Output the (X, Y) coordinate of the center of the cell containing the given text.  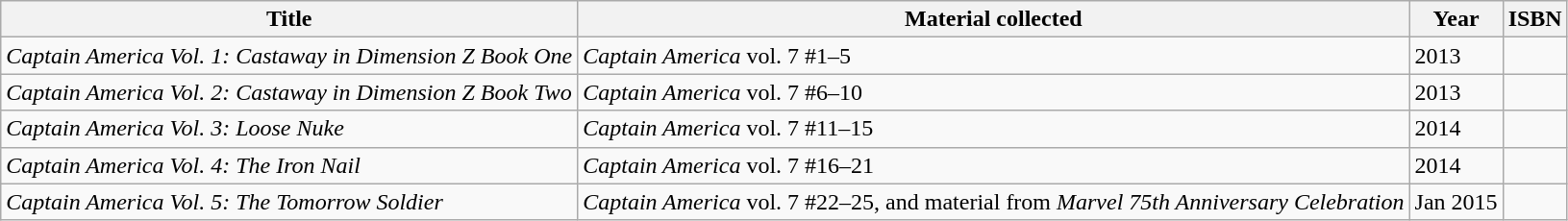
Captain America Vol. 2: Castaway in Dimension Z Book Two (289, 92)
Year (1456, 19)
Captain America vol. 7 #22–25, and material from Marvel 75th Anniversary Celebration (994, 202)
Captain America Vol. 1: Castaway in Dimension Z Book One (289, 56)
Jan 2015 (1456, 202)
Captain America Vol. 3: Loose Nuke (289, 129)
Captain America vol. 7 #1–5 (994, 56)
Captain America vol. 7 #11–15 (994, 129)
Captain America Vol. 4: The Iron Nail (289, 165)
Captain America Vol. 5: The Tomorrow Soldier (289, 202)
Title (289, 19)
Captain America vol. 7 #6–10 (994, 92)
Material collected (994, 19)
Captain America vol. 7 #16–21 (994, 165)
ISBN (1534, 19)
